For the text-containing cell, return its midpoint in [X, Y] coordinate format. 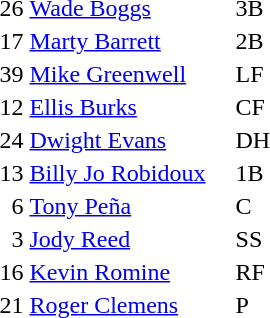
Kevin Romine [130, 272]
Jody Reed [130, 239]
Mike Greenwell [130, 74]
Dwight Evans [130, 140]
Billy Jo Robidoux [130, 173]
Tony Peña [130, 206]
Marty Barrett [130, 41]
Ellis Burks [130, 107]
